For the text-containing cell, return its midpoint in (X, Y) coordinate format. 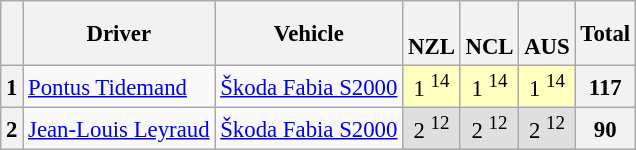
1 (12, 87)
2 (12, 129)
NCL (490, 34)
Vehicle (309, 34)
AUS (547, 34)
Driver (119, 34)
117 (605, 87)
Pontus Tidemand (119, 87)
90 (605, 129)
NZL (432, 34)
Total (605, 34)
Jean-Louis Leyraud (119, 129)
